For the text-containing cell, return its midpoint in [x, y] coordinate format. 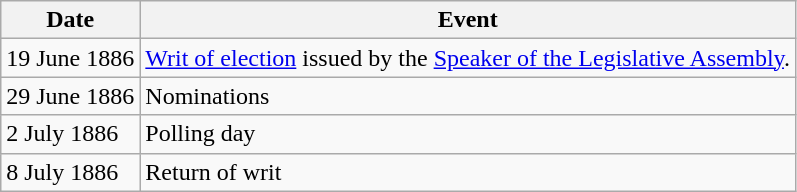
29 June 1886 [70, 96]
2 July 1886 [70, 134]
Nominations [468, 96]
19 June 1886 [70, 58]
Date [70, 20]
Event [468, 20]
Return of writ [468, 172]
8 July 1886 [70, 172]
Writ of election issued by the Speaker of the Legislative Assembly. [468, 58]
Polling day [468, 134]
